Locate the cell with the specified text and output its (X, Y) center coordinate. 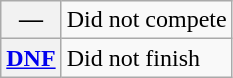
Did not compete (146, 20)
DNF (31, 58)
— (31, 20)
Did not finish (146, 58)
